Capture the cell that displays the provided text and extract its (X, Y) central coordinate. 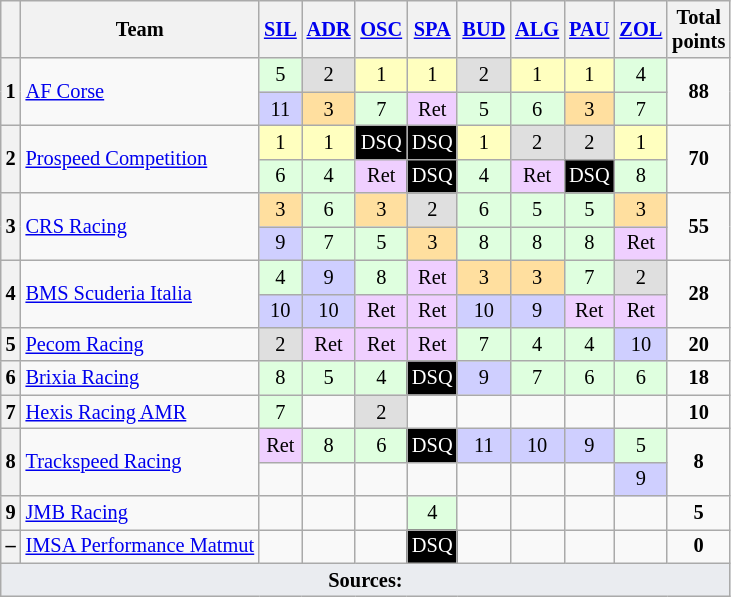
ZOL (642, 29)
ALG (537, 29)
55 (698, 226)
28 (698, 294)
– (11, 546)
Pecom Racing (140, 344)
SPA (432, 29)
BMS Scuderia Italia (140, 294)
Brixia Racing (140, 378)
88 (698, 92)
PAU (589, 29)
Prospeed Competition (140, 158)
Totalpoints (698, 29)
70 (698, 158)
0 (698, 546)
ADR (329, 29)
IMSA Performance Matmut (140, 546)
BUD (484, 29)
JMB Racing (140, 513)
18 (698, 378)
SIL (280, 29)
Team (140, 29)
AF Corse (140, 92)
Trackspeed Racing (140, 462)
Sources: (366, 580)
20 (698, 344)
CRS Racing (140, 226)
Hexis Racing AMR (140, 412)
OSC (381, 29)
